Capture the cell that displays the provided text and extract its [x, y] central coordinate. 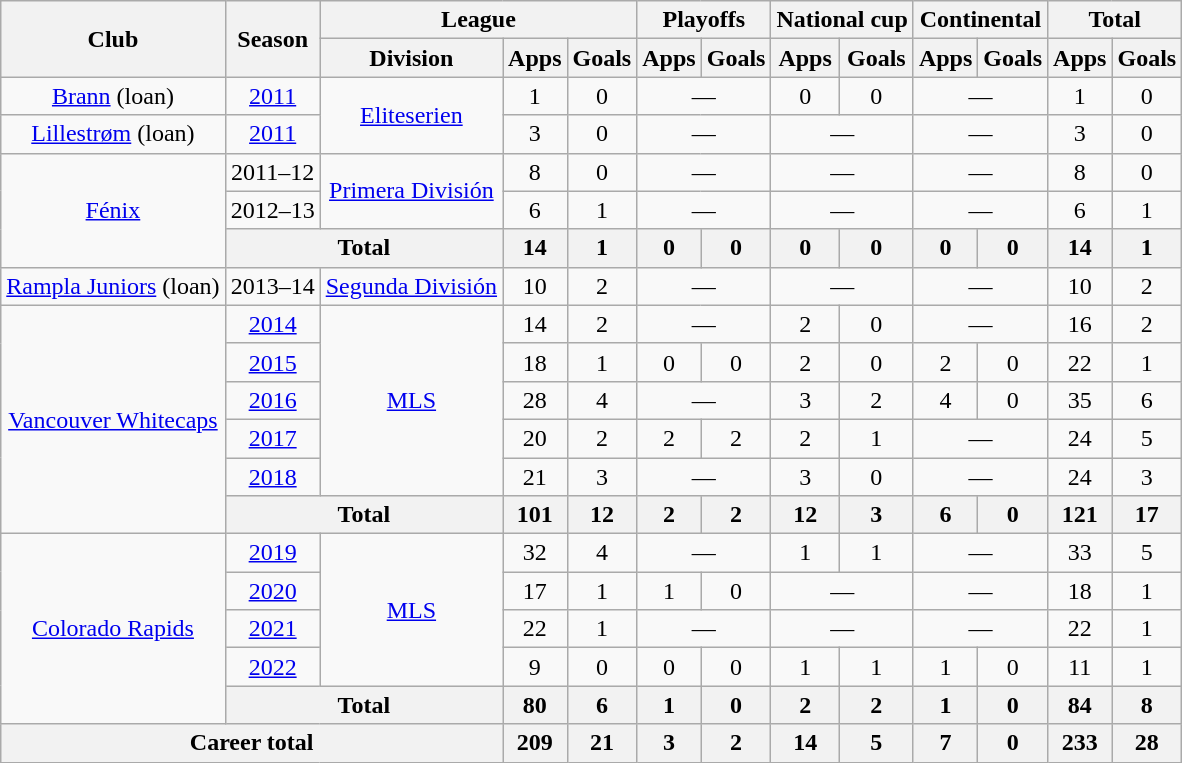
Vancouver Whitecaps [113, 419]
2022 [272, 667]
2019 [272, 553]
Rampla Juniors (loan) [113, 286]
2013–14 [272, 286]
2021 [272, 629]
32 [535, 553]
National cup [842, 20]
Eliteserien [411, 115]
Playoffs [704, 20]
2020 [272, 591]
League [478, 20]
84 [1080, 705]
2017 [272, 438]
7 [945, 743]
33 [1080, 553]
2011–12 [272, 172]
Career total [252, 743]
Primera División [411, 191]
Segunda División [411, 286]
9 [535, 667]
Colorado Rapids [113, 629]
35 [1080, 400]
20 [535, 438]
11 [1080, 667]
101 [535, 515]
209 [535, 743]
121 [1080, 515]
Season [272, 39]
2018 [272, 477]
233 [1080, 743]
2016 [272, 400]
2014 [272, 324]
Division [411, 58]
Continental [980, 20]
16 [1080, 324]
80 [535, 705]
Lillestrøm (loan) [113, 134]
Brann (loan) [113, 96]
2012–13 [272, 210]
Club [113, 39]
Fénix [113, 210]
2015 [272, 362]
